Pinpoint the cell where the given text exists, returning its [X, Y] midpoint coordinate. 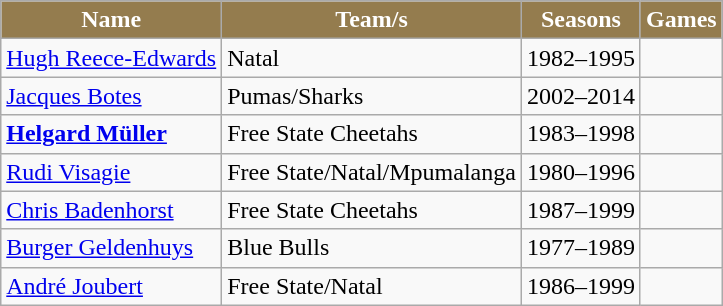
Games [681, 20]
Name [112, 20]
Burger Geldenhuys [112, 248]
Hugh Reece-Edwards [112, 58]
Rudi Visagie [112, 172]
Natal [372, 58]
2002–2014 [580, 96]
Team/s [372, 20]
Chris Badenhorst [112, 210]
Blue Bulls [372, 248]
1982–1995 [580, 58]
Jacques Botes [112, 96]
Helgard Müller [112, 134]
1977–1989 [580, 248]
Pumas/Sharks [372, 96]
1986–1999 [580, 286]
Free State/Natal [372, 286]
Free State/Natal/Mpumalanga [372, 172]
André Joubert [112, 286]
1983–1998 [580, 134]
1987–1999 [580, 210]
1980–1996 [580, 172]
Seasons [580, 20]
